Identify which cell holds the provided text, then report its (x, y) central coordinate. 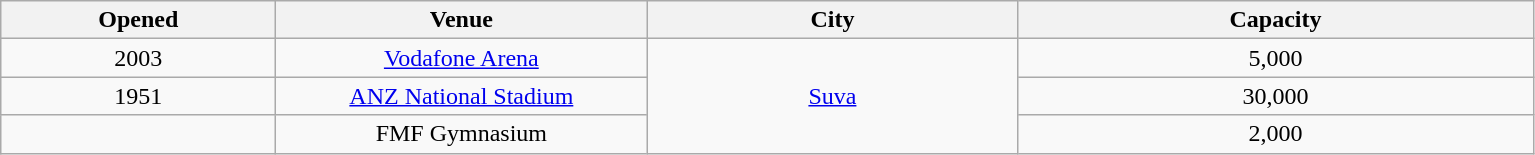
City (832, 20)
Suva (832, 96)
Vodafone Arena (462, 58)
2,000 (1276, 134)
FMF Gymnasium (462, 134)
2003 (138, 58)
5,000 (1276, 58)
Opened (138, 20)
1951 (138, 96)
30,000 (1276, 96)
Venue (462, 20)
Capacity (1276, 20)
ANZ National Stadium (462, 96)
